Identify which cell holds the provided text, then report its [x, y] central coordinate. 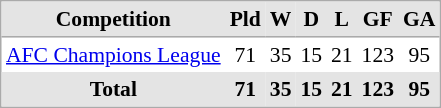
GA [418, 20]
W [280, 20]
D [312, 20]
GF [378, 20]
AFC Champions League [114, 55]
Pld [245, 20]
Competition [114, 20]
Total [114, 89]
L [342, 20]
